Search for the cell housing the specified text and yield its [x, y] center coordinate. 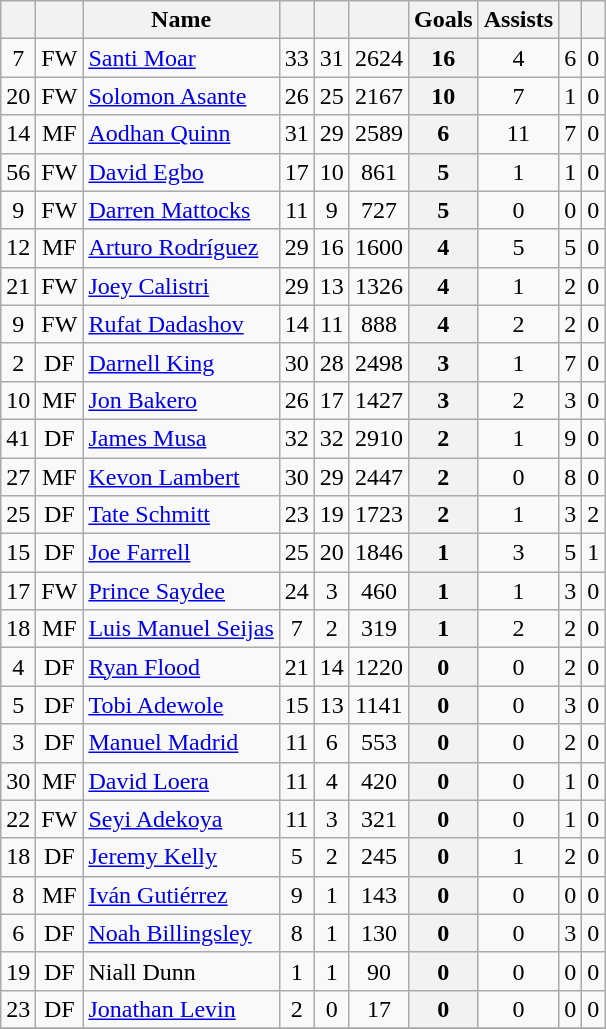
2167 [378, 96]
321 [378, 819]
2910 [378, 438]
Darnell King [181, 362]
Rufat Dadashov [181, 324]
Noah Billingsley [181, 933]
727 [378, 210]
James Musa [181, 438]
David Egbo [181, 172]
319 [378, 629]
David Loera [181, 781]
553 [378, 743]
1846 [378, 553]
2589 [378, 134]
2447 [378, 477]
420 [378, 781]
Santi Moar [181, 58]
130 [378, 933]
56 [18, 172]
143 [378, 895]
1141 [378, 705]
22 [18, 819]
12 [18, 248]
Ryan Flood [181, 667]
Darren Mattocks [181, 210]
245 [378, 857]
888 [378, 324]
24 [296, 591]
1600 [378, 248]
Seyi Adekoya [181, 819]
Kevon Lambert [181, 477]
1326 [378, 286]
28 [332, 362]
Goals [443, 20]
1220 [378, 667]
Prince Saydee [181, 591]
Joey Calistri [181, 286]
Tobi Adewole [181, 705]
Niall Dunn [181, 971]
460 [378, 591]
90 [378, 971]
Jonathan Levin [181, 1009]
Assists [518, 20]
Manuel Madrid [181, 743]
Arturo Rodríguez [181, 248]
27 [18, 477]
Iván Gutiérrez [181, 895]
Joe Farrell [181, 553]
Luis Manuel Seijas [181, 629]
2624 [378, 58]
2498 [378, 362]
Aodhan Quinn [181, 134]
861 [378, 172]
Jon Bakero [181, 400]
41 [18, 438]
Solomon Asante [181, 96]
Tate Schmitt [181, 515]
1427 [378, 400]
Jeremy Kelly [181, 857]
1723 [378, 515]
Name [181, 20]
33 [296, 58]
